Extract the (X, Y) coordinate from the center of the cell holding the provided text.  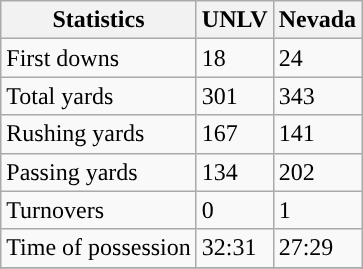
UNLV (234, 20)
18 (234, 58)
Statistics (99, 20)
Rushing yards (99, 134)
Total yards (99, 96)
Time of possession (99, 248)
Turnovers (99, 210)
27:29 (317, 248)
343 (317, 96)
Nevada (317, 20)
32:31 (234, 248)
0 (234, 210)
Passing yards (99, 172)
202 (317, 172)
First downs (99, 58)
167 (234, 134)
141 (317, 134)
134 (234, 172)
1 (317, 210)
24 (317, 58)
301 (234, 96)
